Return the [x, y] coordinate for the center point of the cell that contains the specified text.  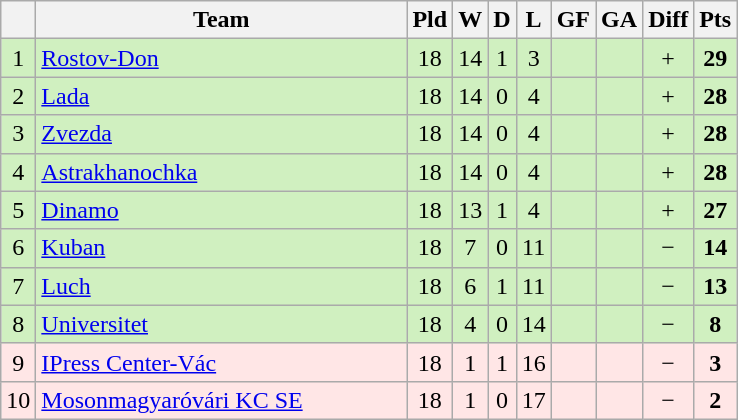
9 [18, 362]
Pts [716, 20]
W [470, 20]
10 [18, 400]
17 [534, 400]
Zvezda [222, 134]
Kuban [222, 248]
Team [222, 20]
Astrakhanochka [222, 172]
29 [716, 58]
Dinamo [222, 210]
Luch [222, 286]
GA [620, 20]
L [534, 20]
GF [573, 20]
5 [18, 210]
Universitet [222, 324]
Diff [668, 20]
IPress Center-Vác [222, 362]
16 [534, 362]
Lada [222, 96]
27 [716, 210]
Rostov-Don [222, 58]
Pld [430, 20]
D [502, 20]
Mosonmagyaróvári KC SE [222, 400]
